Return (X, Y) of the center of cell containing provided text 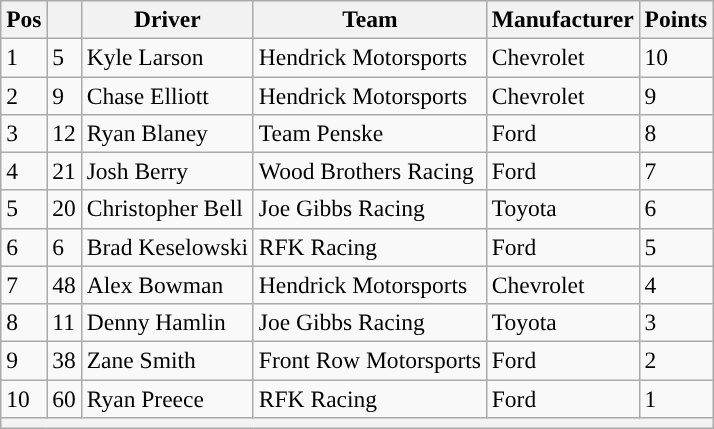
Alex Bowman (167, 285)
Team Penske (370, 133)
Points (676, 19)
Josh Berry (167, 171)
Driver (167, 19)
Zane Smith (167, 360)
Pos (24, 19)
60 (64, 398)
Team (370, 19)
Front Row Motorsports (370, 360)
20 (64, 209)
Ryan Blaney (167, 133)
11 (64, 322)
21 (64, 171)
12 (64, 133)
Chase Elliott (167, 95)
38 (64, 360)
Ryan Preece (167, 398)
Brad Keselowski (167, 247)
Christopher Bell (167, 209)
Wood Brothers Racing (370, 171)
Kyle Larson (167, 57)
Manufacturer (562, 19)
Denny Hamlin (167, 322)
48 (64, 285)
